Search for the cell housing the specified text and yield its (X, Y) center coordinate. 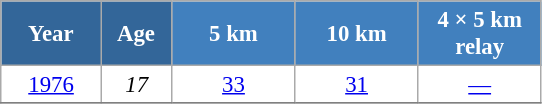
17 (136, 85)
10 km (356, 34)
4 × 5 km relay (480, 34)
1976 (52, 85)
5 km (234, 34)
Year (52, 34)
Age (136, 34)
31 (356, 85)
— (480, 85)
33 (234, 85)
